Return the (x, y) coordinate for the center point of the cell that contains the specified text.  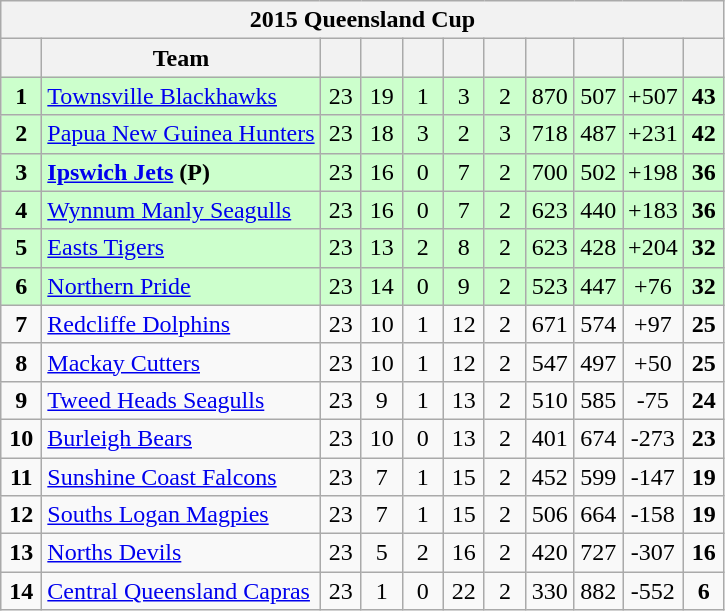
585 (598, 400)
447 (598, 286)
18 (382, 134)
Easts Tigers (181, 248)
+76 (654, 286)
2015 Queensland Cup (362, 20)
Northern Pride (181, 286)
Townsville Blackhawks (181, 96)
-75 (654, 400)
-273 (654, 438)
700 (550, 172)
Central Queensland Capras (181, 591)
-307 (654, 553)
547 (550, 362)
574 (598, 324)
487 (598, 134)
11 (22, 477)
Burleigh Bears (181, 438)
+231 (654, 134)
452 (550, 477)
Redcliffe Dolphins (181, 324)
506 (550, 515)
599 (598, 477)
Sunshine Coast Falcons (181, 477)
507 (598, 96)
523 (550, 286)
-552 (654, 591)
440 (598, 210)
+204 (654, 248)
718 (550, 134)
330 (550, 591)
Papua New Guinea Hunters (181, 134)
-147 (654, 477)
+183 (654, 210)
510 (550, 400)
+507 (654, 96)
-158 (654, 515)
Souths Logan Magpies (181, 515)
24 (704, 400)
Wynnum Manly Seagulls (181, 210)
882 (598, 591)
671 (550, 324)
674 (598, 438)
Mackay Cutters (181, 362)
664 (598, 515)
22 (464, 591)
Ipswich Jets (P) (181, 172)
502 (598, 172)
Team (181, 58)
420 (550, 553)
43 (704, 96)
428 (598, 248)
401 (550, 438)
870 (550, 96)
Norths Devils (181, 553)
727 (598, 553)
+198 (654, 172)
497 (598, 362)
Tweed Heads Seagulls (181, 400)
4 (22, 210)
+50 (654, 362)
42 (704, 134)
+97 (654, 324)
